Pinpoint the cell where the given text exists, returning its (X, Y) midpoint coordinate. 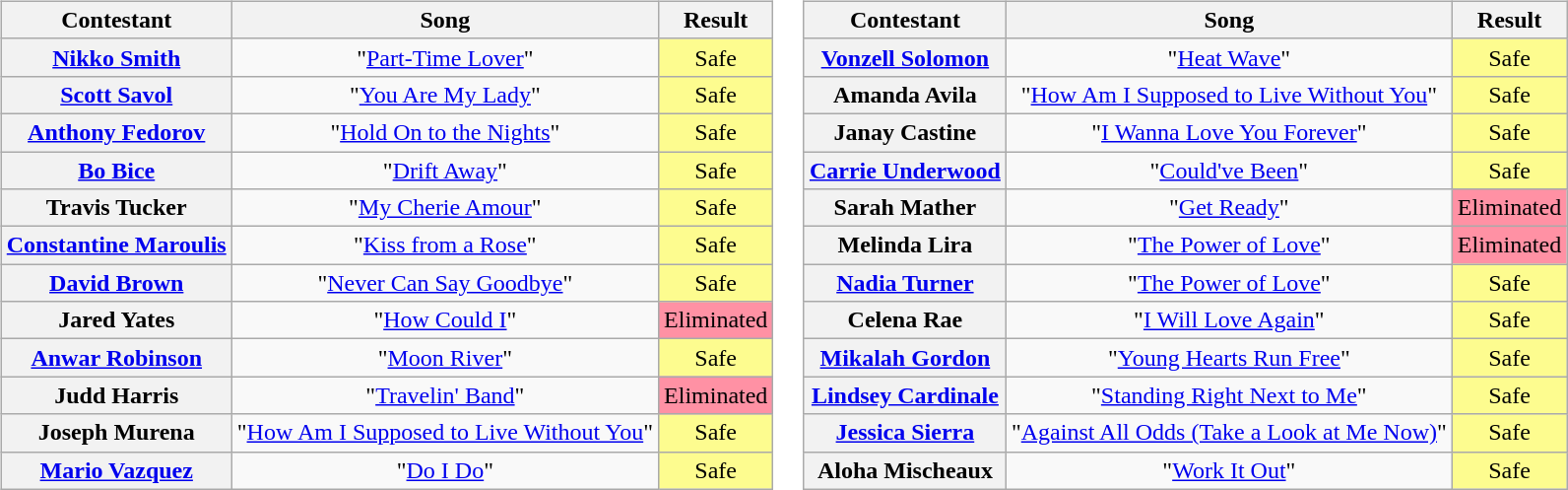
"Drift Away" (445, 171)
Joseph Murena (116, 433)
"Against All Odds (Take a Look at Me Now)" (1229, 433)
Anthony Fedorov (116, 132)
Celena Rae (904, 320)
"Travelin' Band" (445, 395)
"Hold On to the Nights" (445, 132)
"I Will Love Again" (1229, 320)
Scott Savol (116, 95)
Melinda Lira (904, 245)
"How Could I" (445, 320)
"Do I Do" (445, 470)
Vonzell Solomon (904, 57)
Lindsey Cardinale (904, 395)
Janay Castine (904, 132)
Aloha Mischeaux (904, 470)
"My Cherie Amour" (445, 208)
Judd Harris (116, 395)
Mario Vazquez (116, 470)
Nadia Turner (904, 283)
"You Are My Lady" (445, 95)
Jessica Sierra (904, 433)
Amanda Avila (904, 95)
"Kiss from a Rose" (445, 245)
"Standing Right Next to Me" (1229, 395)
Constantine Maroulis (116, 245)
"Young Hearts Run Free" (1229, 358)
Mikalah Gordon (904, 358)
David Brown (116, 283)
"Work It Out" (1229, 470)
Bo Bice (116, 171)
Sarah Mather (904, 208)
"Part-Time Lover" (445, 57)
Carrie Underwood (904, 171)
"Heat Wave" (1229, 57)
Jared Yates (116, 320)
"Never Can Say Goodbye" (445, 283)
"Could've Been" (1229, 171)
"Get Ready" (1229, 208)
Anwar Robinson (116, 358)
"I Wanna Love You Forever" (1229, 132)
Nikko Smith (116, 57)
"Moon River" (445, 358)
Travis Tucker (116, 208)
